Provide the [x, y] coordinate of the cell's center where the given text is located.  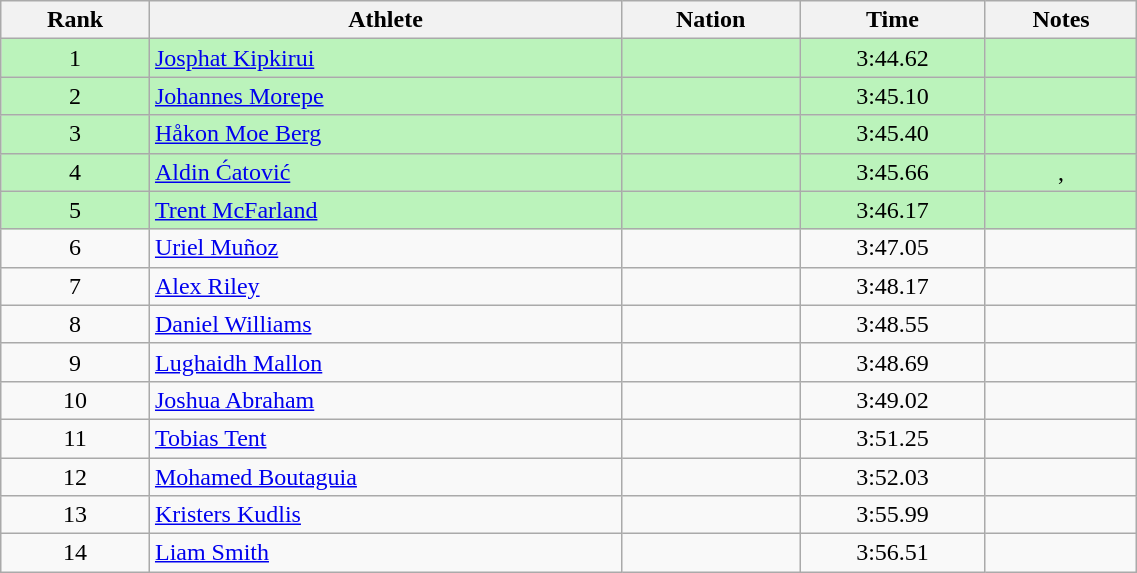
Lughaidh Mallon [385, 362]
11 [76, 438]
Kristers Kudlis [385, 515]
3:45.10 [893, 96]
3:48.17 [893, 286]
3:51.25 [893, 438]
Aldin Ćatović [385, 172]
Joshua Abraham [385, 400]
3:48.55 [893, 324]
7 [76, 286]
Time [893, 20]
9 [76, 362]
Trent McFarland [385, 210]
Johannes Morepe [385, 96]
2 [76, 96]
3:56.51 [893, 553]
3:45.66 [893, 172]
Josphat Kipkirui [385, 58]
Daniel Williams [385, 324]
4 [76, 172]
3:45.40 [893, 134]
, [1061, 172]
Rank [76, 20]
3:46.17 [893, 210]
3:55.99 [893, 515]
Håkon Moe Berg [385, 134]
3:48.69 [893, 362]
6 [76, 248]
14 [76, 553]
3:52.03 [893, 477]
8 [76, 324]
Nation [710, 20]
Liam Smith [385, 553]
12 [76, 477]
1 [76, 58]
3:47.05 [893, 248]
3:44.62 [893, 58]
5 [76, 210]
Mohamed Boutaguia [385, 477]
3 [76, 134]
13 [76, 515]
Uriel Muñoz [385, 248]
3:49.02 [893, 400]
Athlete [385, 20]
Notes [1061, 20]
Tobias Tent [385, 438]
10 [76, 400]
Alex Riley [385, 286]
